Output the [X, Y] coordinate of the center of the cell containing the given text.  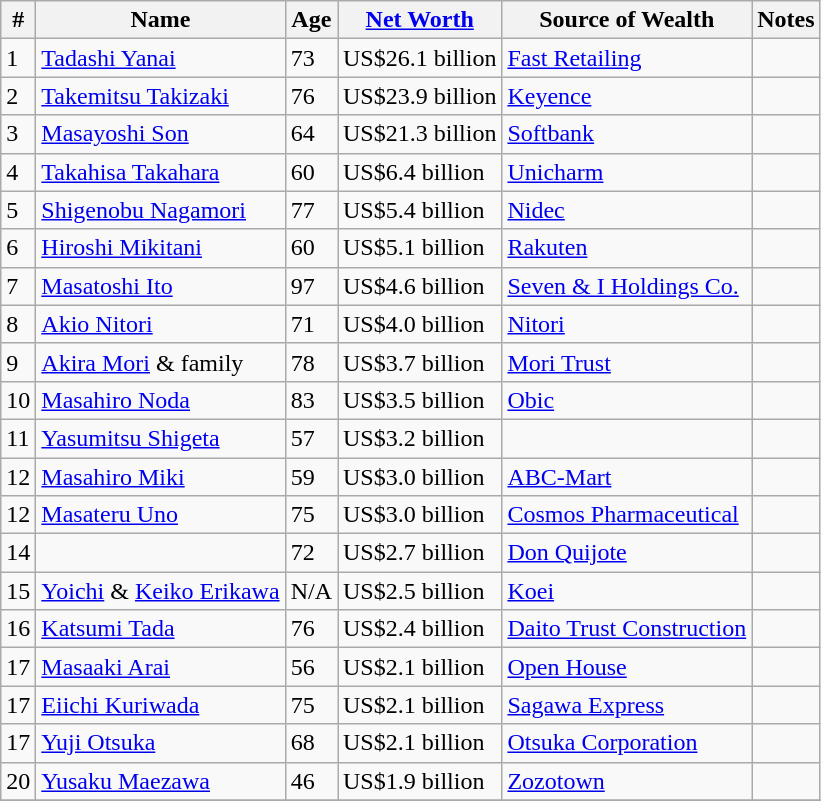
Shigenobu Nagamori [160, 210]
7 [18, 286]
Yoichi & Keiko Erikawa [160, 591]
Koei [627, 591]
1 [18, 58]
83 [311, 400]
Takemitsu Takizaki [160, 96]
Tadashi Yanai [160, 58]
Eiichi Kuriwada [160, 705]
Zozotown [627, 781]
20 [18, 781]
US$2.4 billion [420, 629]
6 [18, 248]
2 [18, 96]
Age [311, 20]
US$21.3 billion [420, 134]
Rakuten [627, 248]
Masateru Uno [160, 515]
Nitori [627, 324]
Softbank [627, 134]
Hiroshi Mikitani [160, 248]
US$3.2 billion [420, 438]
5 [18, 210]
Akio Nitori [160, 324]
Katsumi Tada [160, 629]
US$6.4 billion [420, 172]
Fast Retailing [627, 58]
Obic [627, 400]
Yuji Otsuka [160, 743]
US$3.5 billion [420, 400]
Mori Trust [627, 362]
US$4.0 billion [420, 324]
4 [18, 172]
ABC-Mart [627, 477]
US$1.9 billion [420, 781]
Sagawa Express [627, 705]
Masahiro Noda [160, 400]
Net Worth [420, 20]
8 [18, 324]
15 [18, 591]
Takahisa Takahara [160, 172]
US$4.6 billion [420, 286]
56 [311, 667]
77 [311, 210]
57 [311, 438]
US$2.5 billion [420, 591]
Daito Trust Construction [627, 629]
US$5.1 billion [420, 248]
71 [311, 324]
# [18, 20]
16 [18, 629]
72 [311, 553]
46 [311, 781]
Cosmos Pharmaceutical [627, 515]
US$23.9 billion [420, 96]
10 [18, 400]
Masayoshi Son [160, 134]
Masaaki Arai [160, 667]
64 [311, 134]
59 [311, 477]
US$2.7 billion [420, 553]
Unicharm [627, 172]
Nidec [627, 210]
US$5.4 billion [420, 210]
3 [18, 134]
Otsuka Corporation [627, 743]
73 [311, 58]
Yusaku Maezawa [160, 781]
11 [18, 438]
Yasumitsu Shigeta [160, 438]
Don Quijote [627, 553]
US$26.1 billion [420, 58]
Seven & I Holdings Co. [627, 286]
Masatoshi Ito [160, 286]
Open House [627, 667]
Name [160, 20]
97 [311, 286]
14 [18, 553]
Masahiro Miki [160, 477]
78 [311, 362]
Akira Mori & family [160, 362]
Keyence [627, 96]
9 [18, 362]
Notes [786, 20]
Source of Wealth [627, 20]
N/A [311, 591]
68 [311, 743]
US$3.7 billion [420, 362]
